Detect which cell encompasses the target text, then output its (x, y) center coordinate. 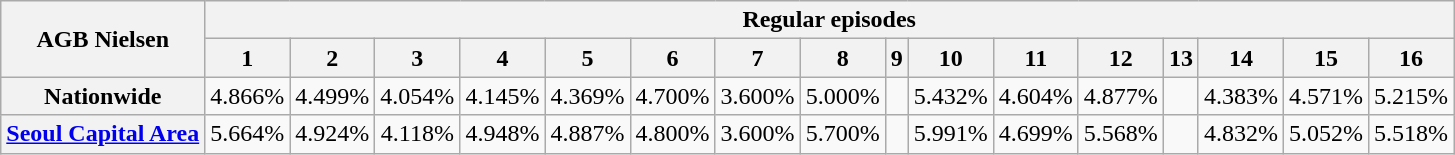
14 (1240, 58)
Nationwide (103, 96)
Seoul Capital Area (103, 134)
4.948% (502, 134)
5.518% (1412, 134)
5.000% (842, 96)
4.145% (502, 96)
5.991% (950, 134)
5.568% (1120, 134)
3 (418, 58)
4.887% (588, 134)
4.924% (332, 134)
4.800% (672, 134)
4.832% (1240, 134)
2 (332, 58)
13 (1180, 58)
4.699% (1036, 134)
16 (1412, 58)
4 (502, 58)
Regular episodes (830, 20)
4.877% (1120, 96)
4.866% (248, 96)
4.604% (1036, 96)
4.369% (588, 96)
4.118% (418, 134)
10 (950, 58)
5.664% (248, 134)
4.700% (672, 96)
5.432% (950, 96)
AGB Nielsen (103, 39)
5.700% (842, 134)
9 (896, 58)
1 (248, 58)
5.052% (1326, 134)
6 (672, 58)
4.383% (1240, 96)
15 (1326, 58)
11 (1036, 58)
4.054% (418, 96)
7 (758, 58)
4.571% (1326, 96)
5.215% (1412, 96)
12 (1120, 58)
4.499% (332, 96)
8 (842, 58)
5 (588, 58)
